From the cell containing the given text, extract its center point as [X, Y] coordinate. 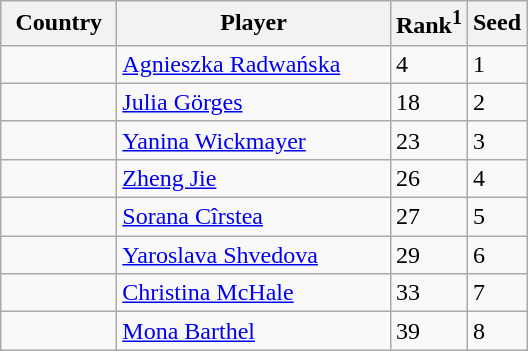
26 [428, 178]
Seed [496, 24]
Mona Barthel [254, 331]
29 [428, 255]
Sorana Cîrstea [254, 217]
33 [428, 293]
27 [428, 217]
Julia Görges [254, 102]
39 [428, 331]
Zheng Jie [254, 178]
Yaroslava Shvedova [254, 255]
Country [59, 24]
18 [428, 102]
Christina McHale [254, 293]
5 [496, 217]
Rank1 [428, 24]
3 [496, 140]
8 [496, 331]
23 [428, 140]
2 [496, 102]
Player [254, 24]
Yanina Wickmayer [254, 140]
6 [496, 255]
Agnieszka Radwańska [254, 64]
1 [496, 64]
7 [496, 293]
